Scan for the cell matching the given text and deliver its [X, Y] coordinate at center. 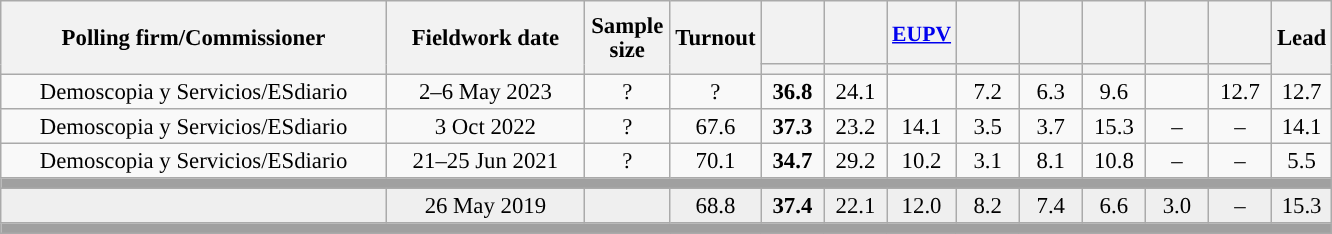
10.8 [1114, 162]
37.4 [792, 206]
5.5 [1302, 162]
24.1 [856, 92]
Polling firm/Commissioner [194, 38]
7.4 [1050, 206]
3.7 [1050, 126]
7.2 [988, 92]
2–6 May 2023 [485, 92]
34.7 [792, 162]
6.6 [1114, 206]
3.5 [988, 126]
3.1 [988, 162]
29.2 [856, 162]
3.0 [1176, 206]
6.3 [1050, 92]
68.8 [716, 206]
8.1 [1050, 162]
Sample size [627, 38]
10.2 [922, 162]
8.2 [988, 206]
36.8 [792, 92]
Lead [1302, 38]
3 Oct 2022 [485, 126]
37.3 [792, 126]
21–25 Jun 2021 [485, 162]
70.1 [716, 162]
22.1 [856, 206]
9.6 [1114, 92]
67.6 [716, 126]
12.0 [922, 206]
Fieldwork date [485, 38]
23.2 [856, 126]
26 May 2019 [485, 206]
Turnout [716, 38]
EUPV [922, 32]
